From the cell containing the given text, extract its center point as (X, Y) coordinate. 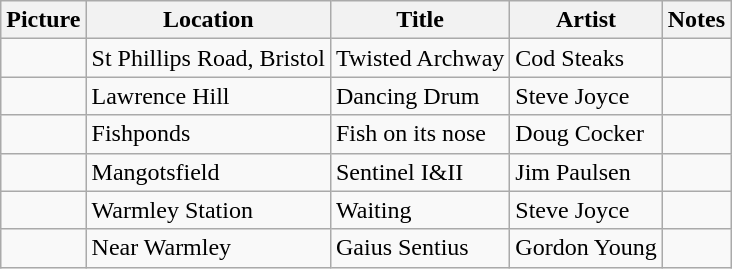
Twisted Archway (420, 58)
Near Warmley (208, 248)
Lawrence Hill (208, 96)
Cod Steaks (586, 58)
Sentinel I&II (420, 172)
St Phillips Road, Bristol (208, 58)
Doug Cocker (586, 134)
Gaius Sentius (420, 248)
Fish on its nose (420, 134)
Gordon Young (586, 248)
Artist (586, 20)
Warmley Station (208, 210)
Jim Paulsen (586, 172)
Picture (44, 20)
Title (420, 20)
Notes (696, 20)
Waiting (420, 210)
Dancing Drum (420, 96)
Location (208, 20)
Fishponds (208, 134)
Mangotsfield (208, 172)
